Locate the cell with the specified text and output its (x, y) center coordinate. 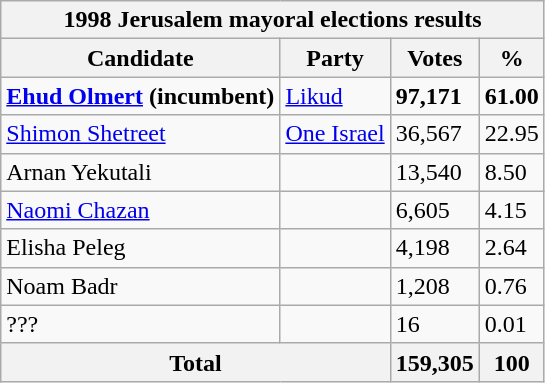
% (512, 58)
2.64 (512, 248)
0.76 (512, 286)
Party (335, 58)
22.95 (512, 134)
6,605 (434, 210)
Likud (335, 96)
Arnan Yekutali (140, 172)
One Israel (335, 134)
Noam Badr (140, 286)
1,208 (434, 286)
Naomi Chazan (140, 210)
1998 Jerusalem mayoral elections results (273, 20)
4.15 (512, 210)
159,305 (434, 362)
97,171 (434, 96)
61.00 (512, 96)
8.50 (512, 172)
36,567 (434, 134)
Shimon Shetreet (140, 134)
Votes (434, 58)
Ehud Olmert (incumbent) (140, 96)
Total (196, 362)
13,540 (434, 172)
4,198 (434, 248)
16 (434, 324)
??? (140, 324)
Candidate (140, 58)
100 (512, 362)
Elisha Peleg (140, 248)
0.01 (512, 324)
